Output the (x, y) coordinate of the center of the cell containing the given text.  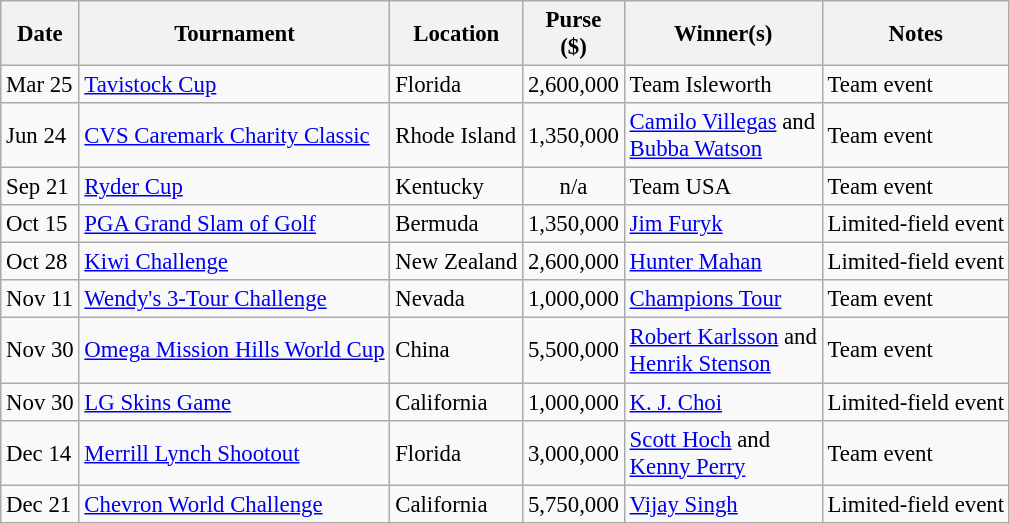
Nevada (456, 299)
Jun 24 (40, 136)
PGA Grand Slam of Golf (234, 224)
Oct 15 (40, 224)
Merrill Lynch Shootout (234, 452)
5,750,000 (574, 504)
Dec 14 (40, 452)
Purse($) (574, 34)
Robert Karlsson and Henrik Stenson (723, 350)
Chevron World Challenge (234, 504)
Scott Hoch and Kenny Perry (723, 452)
Nov 11 (40, 299)
Bermuda (456, 224)
Omega Mission Hills World Cup (234, 350)
Location (456, 34)
5,500,000 (574, 350)
Wendy's 3-Tour Challenge (234, 299)
Rhode Island (456, 136)
3,000,000 (574, 452)
Tavistock Cup (234, 85)
K. J. Choi (723, 402)
Dec 21 (40, 504)
Vijay Singh (723, 504)
Oct 28 (40, 262)
n/a (574, 187)
Ryder Cup (234, 187)
LG Skins Game (234, 402)
Champions Tour (723, 299)
Date (40, 34)
Team USA (723, 187)
China (456, 350)
Hunter Mahan (723, 262)
New Zealand (456, 262)
Sep 21 (40, 187)
Kiwi Challenge (234, 262)
Team Isleworth (723, 85)
Winner(s) (723, 34)
Tournament (234, 34)
Camilo Villegas and Bubba Watson (723, 136)
Notes (916, 34)
Jim Furyk (723, 224)
Kentucky (456, 187)
Mar 25 (40, 85)
CVS Caremark Charity Classic (234, 136)
